Detect which cell encompasses the target text, then output its (x, y) center coordinate. 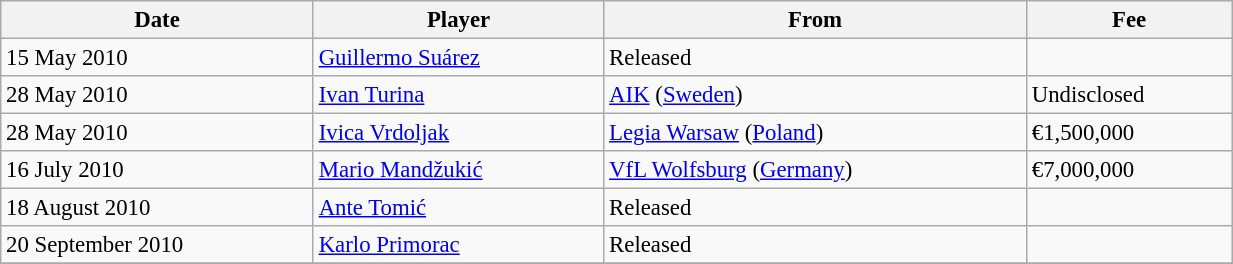
Ante Tomić (458, 208)
Karlo Primorac (458, 245)
Undisclosed (1128, 95)
From (816, 20)
16 July 2010 (158, 170)
18 August 2010 (158, 208)
Ivica Vrdoljak (458, 133)
Fee (1128, 20)
15 May 2010 (158, 58)
Player (458, 20)
Date (158, 20)
Guillermo Suárez (458, 58)
Mario Mandžukić (458, 170)
€1,500,000 (1128, 133)
VfL Wolfsburg (Germany) (816, 170)
Ivan Turina (458, 95)
€7,000,000 (1128, 170)
20 September 2010 (158, 245)
AIK (Sweden) (816, 95)
Legia Warsaw (Poland) (816, 133)
